Determine the (X, Y) coordinate at the center of the cell enclosing the given text.  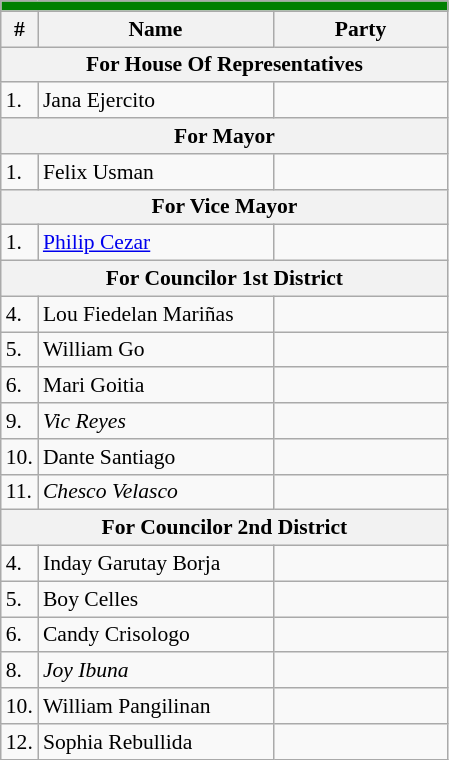
Dante Santiago (156, 457)
For House Of Representatives (224, 65)
Sophia Rebullida (156, 742)
William Pangilinan (156, 706)
Vic Reyes (156, 421)
Party (360, 29)
Felix Usman (156, 172)
11. (20, 492)
# (20, 29)
For Mayor (224, 136)
Inday Garutay Borja (156, 564)
For Councilor 2nd District (224, 528)
8. (20, 671)
Chesco Velasco (156, 492)
Philip Cezar (156, 243)
Lou Fiedelan Mariñas (156, 314)
Boy Celles (156, 599)
For Vice Mayor (224, 207)
For Councilor 1st District (224, 279)
Joy Ibuna (156, 671)
Mari Goitia (156, 386)
Candy Crisologo (156, 635)
12. (20, 742)
9. (20, 421)
Name (156, 29)
William Go (156, 350)
Jana Ejercito (156, 101)
